Detect which cell encompasses the target text, then output its [x, y] center coordinate. 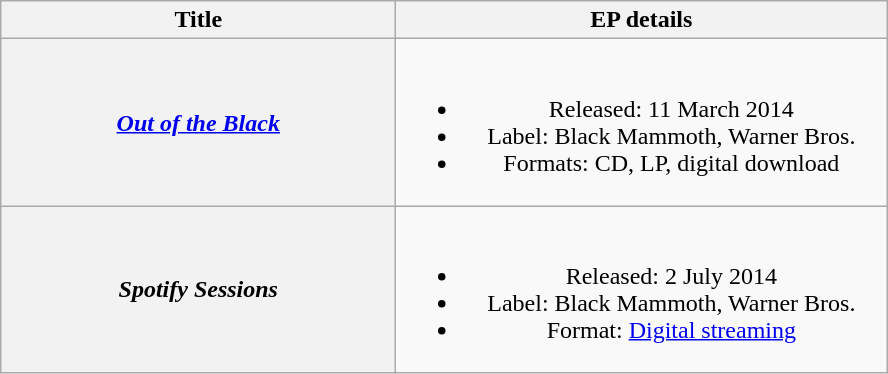
Released: 11 March 2014Label: Black Mammoth, Warner Bros.Formats: CD, LP, digital download [642, 122]
Released: 2 July 2014Label: Black Mammoth, Warner Bros.Format: Digital streaming [642, 290]
EP details [642, 20]
Out of the Black [198, 122]
Title [198, 20]
Spotify Sessions [198, 290]
